Determine the [X, Y] coordinate at the center of the cell enclosing the given text.  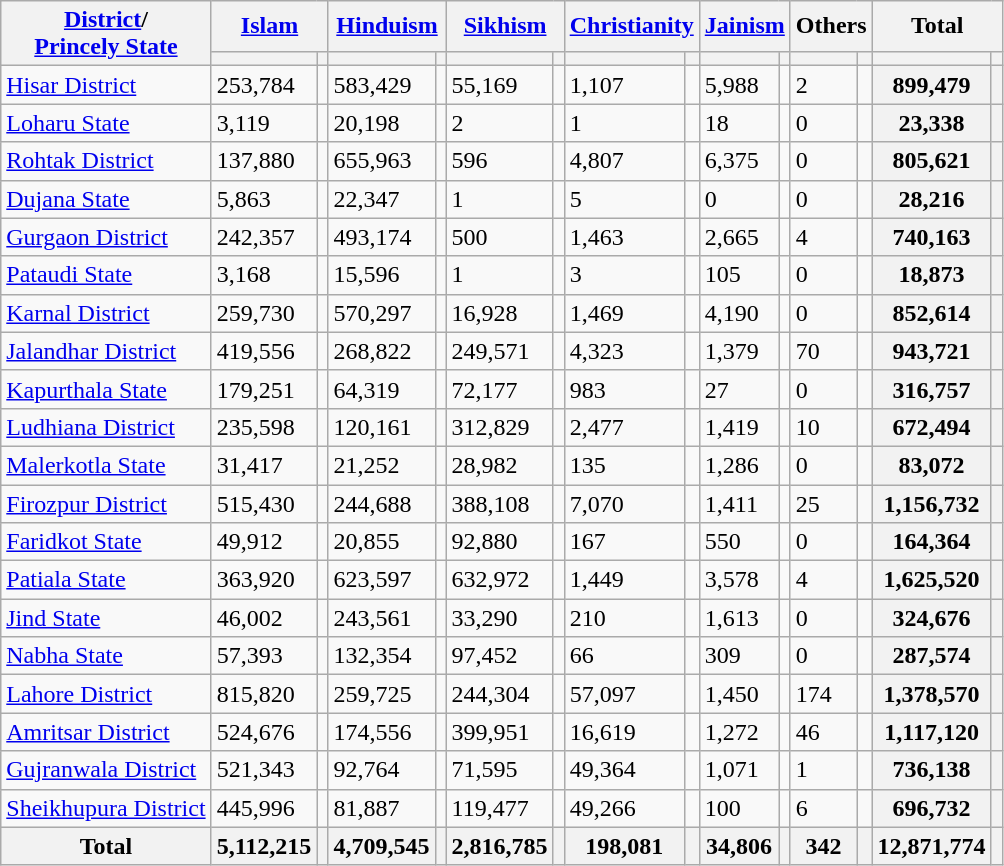
388,108 [500, 503]
18 [739, 123]
4,709,545 [382, 846]
Gurgaon District [106, 237]
324,676 [932, 618]
210 [624, 618]
137,880 [264, 161]
1,378,570 [932, 694]
46,002 [264, 618]
20,855 [382, 542]
623,597 [382, 580]
198,081 [624, 846]
1,449 [624, 580]
66 [624, 656]
1,272 [739, 732]
174,556 [382, 732]
1,463 [624, 237]
524,676 [264, 732]
2,816,785 [500, 846]
49,266 [624, 808]
3,578 [739, 580]
28,982 [500, 465]
268,822 [382, 351]
445,996 [264, 808]
Sheikhupura District [106, 808]
83,072 [932, 465]
174 [823, 694]
3,168 [264, 275]
Gujranwala District [106, 770]
1,469 [624, 313]
Hisar District [106, 85]
316,757 [932, 389]
5,988 [739, 85]
515,430 [264, 503]
852,614 [932, 313]
596 [500, 161]
493,174 [382, 237]
100 [739, 808]
Ludhiana District [106, 427]
4,190 [739, 313]
740,163 [932, 237]
805,621 [932, 161]
23,338 [932, 123]
10 [823, 427]
Hinduism [387, 26]
18,873 [932, 275]
132,354 [382, 656]
District/Princely State [106, 34]
135 [624, 465]
64,319 [382, 389]
1,411 [739, 503]
Lahore District [106, 694]
31,417 [264, 465]
49,364 [624, 770]
500 [500, 237]
Faridkot State [106, 542]
1,625,520 [932, 580]
1,613 [739, 618]
1,286 [739, 465]
243,561 [382, 618]
Patiala State [106, 580]
Islam [270, 26]
943,721 [932, 351]
164,364 [932, 542]
242,357 [264, 237]
249,571 [500, 351]
72,177 [500, 389]
27 [739, 389]
550 [739, 542]
120,161 [382, 427]
309 [739, 656]
Malerkotla State [106, 465]
Karnal District [106, 313]
6,375 [739, 161]
33,290 [500, 618]
312,829 [500, 427]
Rohtak District [106, 161]
81,887 [382, 808]
419,556 [264, 351]
16,928 [500, 313]
655,963 [382, 161]
Kapurthala State [106, 389]
25 [823, 503]
1,450 [739, 694]
2,665 [739, 237]
1,419 [739, 427]
70 [823, 351]
287,574 [932, 656]
815,820 [264, 694]
342 [823, 846]
Loharu State [106, 123]
46 [823, 732]
5 [624, 199]
1,107 [624, 85]
3 [624, 275]
696,732 [932, 808]
167 [624, 542]
22,347 [382, 199]
672,494 [932, 427]
15,596 [382, 275]
259,725 [382, 694]
34,806 [739, 846]
20,198 [382, 123]
244,688 [382, 503]
28,216 [932, 199]
Jainism [744, 26]
49,912 [264, 542]
899,479 [932, 85]
983 [624, 389]
244,304 [500, 694]
632,972 [500, 580]
Amritsar District [106, 732]
Nabha State [106, 656]
92,880 [500, 542]
570,297 [382, 313]
1,156,732 [932, 503]
12,871,774 [932, 846]
92,764 [382, 770]
4,807 [624, 161]
521,343 [264, 770]
1,071 [739, 770]
57,097 [624, 694]
5,112,215 [264, 846]
57,393 [264, 656]
21,252 [382, 465]
119,477 [500, 808]
105 [739, 275]
235,598 [264, 427]
363,920 [264, 580]
4,323 [624, 351]
55,169 [500, 85]
Pataudi State [106, 275]
16,619 [624, 732]
399,951 [500, 732]
1,117,120 [932, 732]
Sikhism [505, 26]
179,251 [264, 389]
Others [831, 26]
97,452 [500, 656]
6 [823, 808]
3,119 [264, 123]
Jind State [106, 618]
Jalandhar District [106, 351]
1,379 [739, 351]
736,138 [932, 770]
583,429 [382, 85]
253,784 [264, 85]
2,477 [624, 427]
Firozpur District [106, 503]
259,730 [264, 313]
Dujana State [106, 199]
71,595 [500, 770]
Christianity [632, 26]
5,863 [264, 199]
7,070 [624, 503]
